Provide the (X, Y) coordinate of the cell's center where the given text is located.  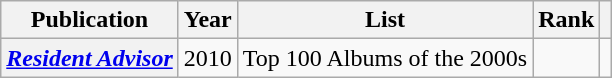
Rank (566, 20)
Top 100 Albums of the 2000s (384, 58)
Publication (90, 20)
List (384, 20)
Year (208, 20)
2010 (208, 58)
Resident Advisor (90, 58)
